Detect which cell encompasses the target text, then output its [X, Y] center coordinate. 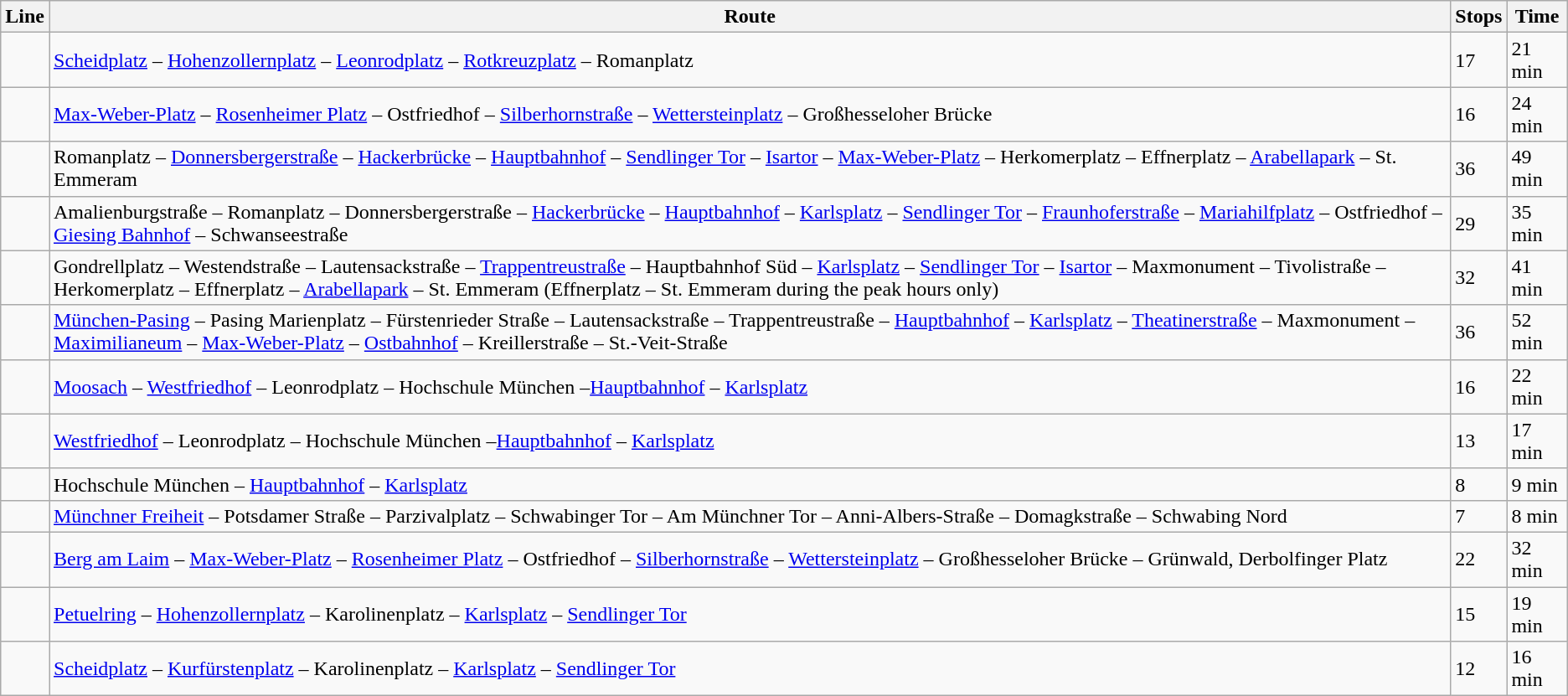
Moosach – Westfriedhof – Leonrodplatz – Hochschule München –Hauptbahnhof – Karlsplatz [749, 387]
Münchner Freiheit – Potsdamer Straße – Parzivalplatz – Schwabinger Tor – Am Münchner Tor – Anni-Albers-Straße – Domagkstraße – Schwabing Nord [749, 516]
13 [1479, 441]
Time [1537, 17]
41 min [1537, 278]
21 min [1537, 60]
7 [1479, 516]
Route [749, 17]
22 min [1537, 387]
32 min [1537, 559]
Scheidplatz – Kurfürstenplatz – Karolinenplatz – Karlsplatz – Sendlinger Tor [749, 668]
8 min [1537, 516]
Hochschule München – Hauptbahnhof – Karlsplatz [749, 484]
22 [1479, 559]
8 [1479, 484]
52 min [1537, 332]
35 min [1537, 223]
Line [25, 17]
16 min [1537, 668]
17 min [1537, 441]
Scheidplatz – Hohenzollernplatz – Leonrodplatz – Rotkreuzplatz – Romanplatz [749, 60]
Max-Weber-Platz – Rosenheimer Platz – Ostfriedhof – Silberhornstraße – Wettersteinplatz – Großhesseloher Brücke [749, 114]
49 min [1537, 169]
12 [1479, 668]
9 min [1537, 484]
29 [1479, 223]
24 min [1537, 114]
Petuelring – Hohenzollernplatz – Karolinenplatz – Karlsplatz – Sendlinger Tor [749, 613]
19 min [1537, 613]
15 [1479, 613]
32 [1479, 278]
17 [1479, 60]
Stops [1479, 17]
Westfriedhof – Leonrodplatz – Hochschule München –Hauptbahnhof – Karlsplatz [749, 441]
